Identify which cell holds the provided text, then report its [X, Y] central coordinate. 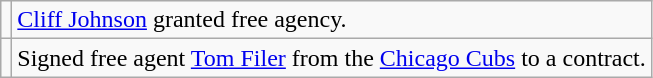
Signed free agent Tom Filer from the Chicago Cubs to a contract. [332, 58]
Cliff Johnson granted free agency. [332, 20]
